Detect which cell encompasses the target text, then output its (x, y) center coordinate. 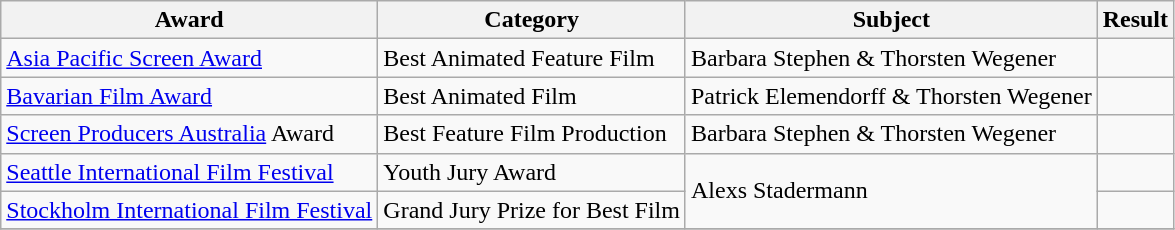
Alexs Stadermann (891, 191)
Best Feature Film Production (532, 134)
Patrick Elemendorff & Thorsten Wegener (891, 96)
Stockholm International Film Festival (190, 210)
Seattle International Film Festival (190, 172)
Best Animated Film (532, 96)
Bavarian Film Award (190, 96)
Screen Producers Australia Award (190, 134)
Best Animated Feature Film (532, 58)
Asia Pacific Screen Award (190, 58)
Grand Jury Prize for Best Film (532, 210)
Award (190, 20)
Result (1135, 20)
Category (532, 20)
Youth Jury Award (532, 172)
Subject (891, 20)
